Output the [X, Y] coordinate of the center of the cell containing the given text.  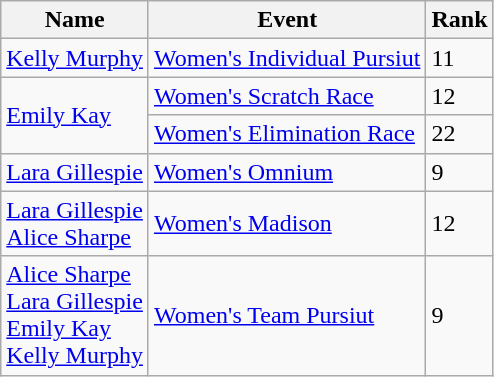
22 [460, 134]
Event [286, 20]
Women's Team Pursiut [286, 316]
Women's Madison [286, 224]
Lara Gillespie [75, 172]
Women's Individual Pursiut [286, 58]
Alice SharpeLara GillespieEmily KayKelly Murphy [75, 316]
Kelly Murphy [75, 58]
Name [75, 20]
Women's Elimination Race [286, 134]
11 [460, 58]
Lara GillespieAlice Sharpe [75, 224]
Women's Scratch Race [286, 96]
Emily Kay [75, 115]
Rank [460, 20]
Women's Omnium [286, 172]
